Capture the cell that displays the provided text and extract its [X, Y] central coordinate. 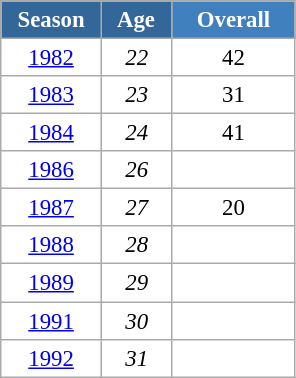
24 [136, 133]
1983 [52, 95]
1986 [52, 170]
27 [136, 208]
1987 [52, 208]
28 [136, 245]
41 [234, 133]
Age [136, 20]
22 [136, 58]
30 [136, 321]
26 [136, 170]
29 [136, 283]
1984 [52, 133]
1988 [52, 245]
1991 [52, 321]
1992 [52, 358]
42 [234, 58]
Season [52, 20]
Overall [234, 20]
23 [136, 95]
1989 [52, 283]
1982 [52, 58]
20 [234, 208]
